Return the [x, y] coordinate for the center point of the cell that contains the specified text.  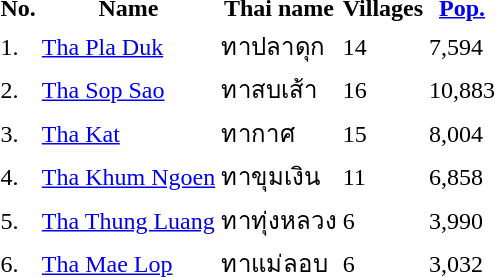
ทากาศ [279, 133]
Tha Pla Duk [128, 46]
Tha Kat [128, 133]
6 [382, 220]
14 [382, 46]
Tha Khum Ngoen [128, 176]
16 [382, 90]
15 [382, 133]
Tha Sop Sao [128, 90]
ทาทุ่งหลวง [279, 220]
ทาขุมเงิน [279, 176]
ทาสบเส้า [279, 90]
11 [382, 176]
Tha Thung Luang [128, 220]
ทาปลาดุก [279, 46]
